Locate the cell with the specified text and output its [X, Y] center coordinate. 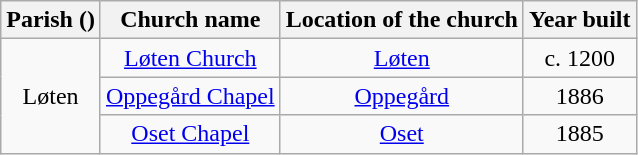
Løten Church [190, 58]
Year built [580, 20]
Parish () [51, 20]
c. 1200 [580, 58]
1886 [580, 96]
Oppegård [402, 96]
Oppegård Chapel [190, 96]
Oset Chapel [190, 134]
Oset [402, 134]
1885 [580, 134]
Church name [190, 20]
Location of the church [402, 20]
